Extract the [X, Y] coordinate from the center of the cell holding the provided text.  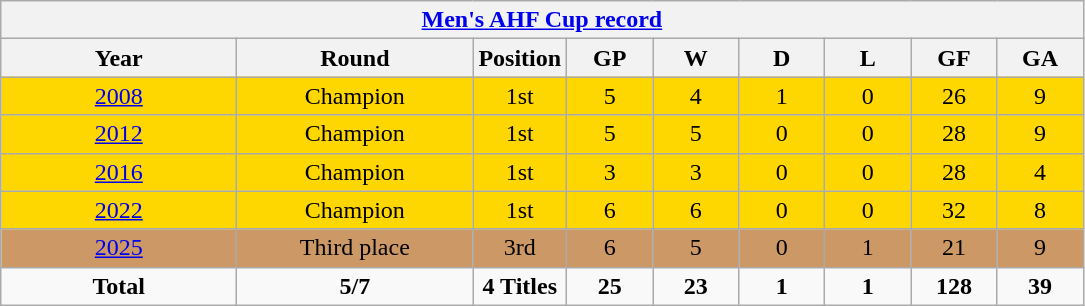
GA [1040, 58]
Year [119, 58]
128 [954, 286]
26 [954, 96]
23 [696, 286]
2025 [119, 248]
2016 [119, 172]
2012 [119, 134]
Total [119, 286]
8 [1040, 210]
Round [355, 58]
Third place [355, 248]
4 Titles [520, 286]
5/7 [355, 286]
L [868, 58]
D [782, 58]
21 [954, 248]
Position [520, 58]
GF [954, 58]
2008 [119, 96]
3rd [520, 248]
25 [610, 286]
W [696, 58]
Men's AHF Cup record [542, 20]
2022 [119, 210]
GP [610, 58]
39 [1040, 286]
32 [954, 210]
